Provide the [X, Y] coordinate of the cell's center where the given text is located.  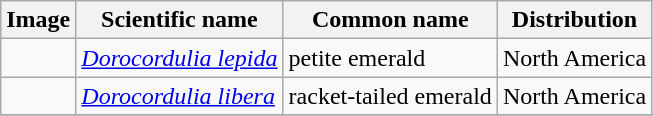
petite emerald [390, 58]
Dorocordulia lepida [180, 58]
racket-tailed emerald [390, 96]
Common name [390, 20]
Scientific name [180, 20]
Distribution [574, 20]
Dorocordulia libera [180, 96]
Image [38, 20]
